Determine the [X, Y] coordinate at the center of the cell enclosing the given text.  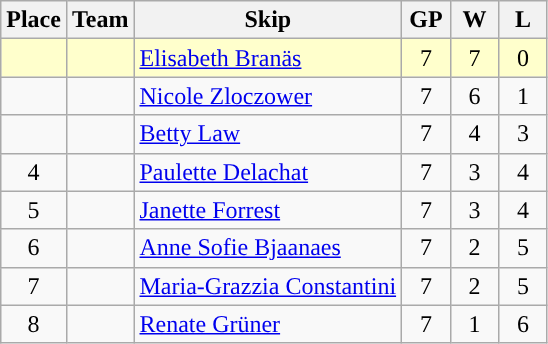
GP [426, 20]
Anne Sofie Bjaanaes [268, 248]
W [474, 20]
Team [100, 20]
Janette Forrest [268, 210]
Nicole Zloczower [268, 96]
Elisabeth Branäs [268, 58]
Place [34, 20]
L [524, 20]
Skip [268, 20]
Renate Grüner [268, 324]
Maria-Grazzia Constantini [268, 286]
8 [34, 324]
Betty Law [268, 134]
Paulette Delachat [268, 172]
0 [524, 58]
